Extract the (x, y) coordinate from the center of the cell holding the provided text.  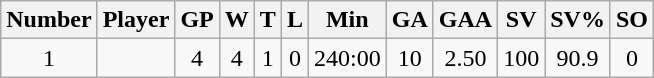
2.50 (465, 58)
90.9 (578, 58)
Min (347, 20)
SV (522, 20)
GP (197, 20)
T (268, 20)
Number (49, 20)
100 (522, 58)
Player (136, 20)
W (236, 20)
SO (632, 20)
10 (410, 58)
SV% (578, 20)
GAA (465, 20)
L (294, 20)
240:00 (347, 58)
GA (410, 20)
